For the text-containing cell, return its midpoint in (x, y) coordinate format. 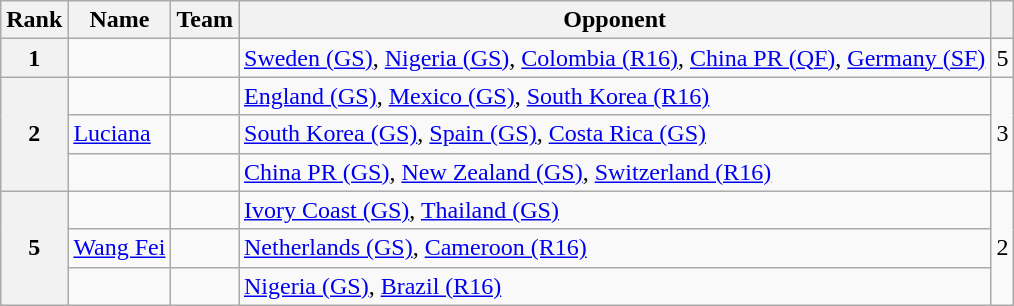
Team (205, 20)
Netherlands (GS), Cameroon (R16) (614, 248)
Luciana (120, 134)
Nigeria (GS), Brazil (R16) (614, 286)
Rank (34, 20)
Opponent (614, 20)
England (GS), Mexico (GS), South Korea (R16) (614, 96)
Sweden (GS), Nigeria (GS), Colombia (R16), China PR (QF), Germany (SF) (614, 58)
3 (1002, 134)
Ivory Coast (GS), Thailand (GS) (614, 210)
South Korea (GS), Spain (GS), Costa Rica (GS) (614, 134)
1 (34, 58)
China PR (GS), New Zealand (GS), Switzerland (R16) (614, 172)
Name (120, 20)
Wang Fei (120, 248)
